Locate the cell with the specified text and output its [X, Y] center coordinate. 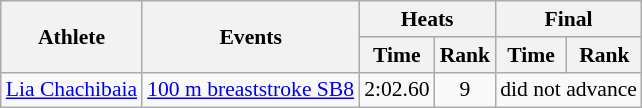
Athlete [72, 36]
Events [250, 36]
9 [466, 90]
Heats [427, 19]
2:02.60 [396, 90]
100 m breaststroke SB8 [250, 90]
did not advance [568, 90]
Lia Chachibaia [72, 90]
Final [568, 19]
